Provide the [X, Y] coordinate of the cell's center where the given text is located.  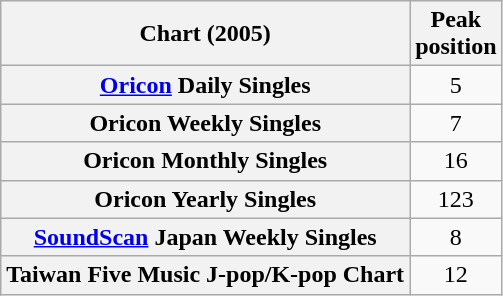
7 [456, 123]
16 [456, 161]
Oricon Weekly Singles [206, 123]
12 [456, 275]
Taiwan Five Music J-pop/K-pop Chart [206, 275]
Oricon Yearly Singles [206, 199]
8 [456, 237]
Peakposition [456, 34]
SoundScan Japan Weekly Singles [206, 237]
5 [456, 85]
Oricon Monthly Singles [206, 161]
Chart (2005) [206, 34]
123 [456, 199]
Oricon Daily Singles [206, 85]
